From the cell containing the given text, extract its center point as (X, Y) coordinate. 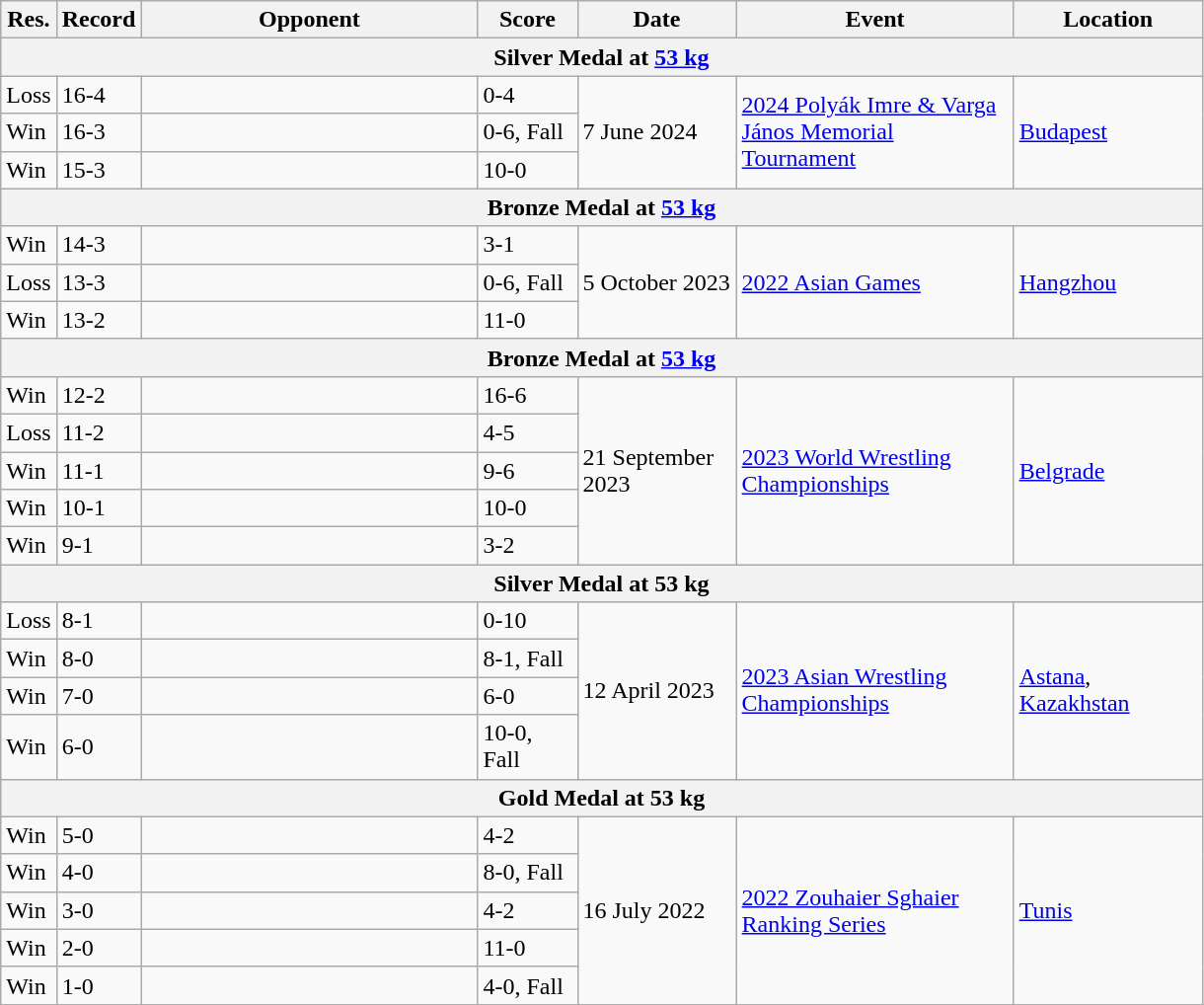
16-6 (527, 395)
4-0, Fall (527, 985)
8-1, Fall (527, 658)
11-1 (99, 471)
16-4 (99, 95)
12-2 (99, 395)
8-1 (99, 621)
10-1 (99, 508)
1-0 (99, 985)
3-2 (527, 546)
2023 World Wrestling Championships (874, 470)
4-5 (527, 432)
5 October 2023 (657, 282)
0-10 (527, 621)
5-0 (99, 835)
2022 Asian Games (874, 282)
15-3 (99, 170)
Belgrade (1107, 470)
7 June 2024 (657, 132)
8-0 (99, 658)
8-0, Fall (527, 873)
16 July 2022 (657, 910)
3-1 (527, 245)
2023 Asian Wrestling Championships (874, 691)
Event (874, 20)
9-1 (99, 546)
Location (1107, 20)
2024 Polyák Imre & Varga János Memorial Tournament (874, 132)
2022 Zouhaier Sghaier Ranking Series (874, 910)
16-3 (99, 132)
Res. (29, 20)
Opponent (310, 20)
Record (99, 20)
10-0, Fall (527, 746)
0-4 (527, 95)
9-6 (527, 471)
Hangzhou (1107, 282)
Score (527, 20)
Gold Medal at 53 kg (602, 798)
4-0 (99, 873)
Astana, Kazakhstan (1107, 691)
Budapest (1107, 132)
13-2 (99, 320)
12 April 2023 (657, 691)
Date (657, 20)
Tunis (1107, 910)
14-3 (99, 245)
11-2 (99, 432)
3-0 (99, 910)
7-0 (99, 696)
13-3 (99, 282)
2-0 (99, 948)
21 September 2023 (657, 470)
